Output the (x, y) coordinate of the center of the cell containing the given text.  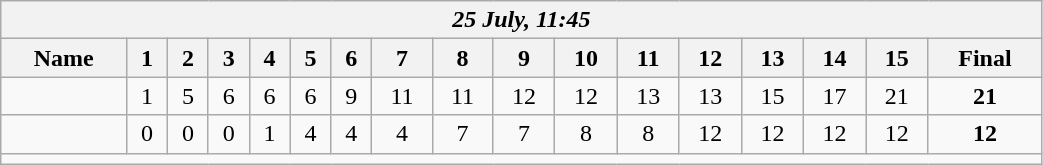
2 (188, 58)
Name (64, 58)
10 (586, 58)
25 July, 11:45 (522, 20)
14 (834, 58)
3 (228, 58)
17 (834, 96)
Final (985, 58)
